Return the (X, Y) coordinate for the center point of the cell that contains the specified text.  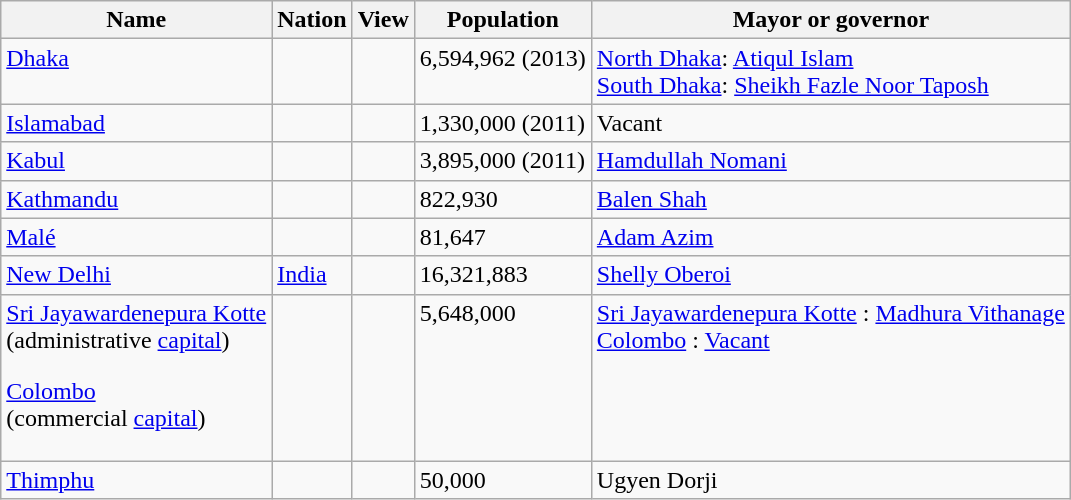
Vacant (830, 123)
Shelly Oberoi (830, 275)
50,000 (502, 480)
Dhaka (136, 72)
Adam Azim (830, 237)
Malé (136, 237)
5,648,000 (502, 378)
Balen Shah (830, 199)
Mayor or governor (830, 20)
6,594,962 (2013) (502, 72)
16,321,883 (502, 275)
Islamabad (136, 123)
Ugyen Dorji (830, 480)
North Dhaka: Atiqul Islam South Dhaka: Sheikh Fazle Noor Taposh (830, 72)
Sri Jayawardenepura Kotte(administrative capital)Colombo(commercial capital) (136, 378)
822,930 (502, 199)
Population (502, 20)
New Delhi (136, 275)
Name (136, 20)
India (312, 275)
Nation (312, 20)
Thimphu (136, 480)
View (383, 20)
Kabul (136, 161)
Hamdullah Nomani (830, 161)
1,330,000 (2011) (502, 123)
3,895,000 (2011) (502, 161)
Sri Jayawardenepura Kotte : Madhura VithanageColombo : Vacant (830, 378)
81,647 (502, 237)
Kathmandu (136, 199)
